Return [x, y] of the center of cell containing provided text 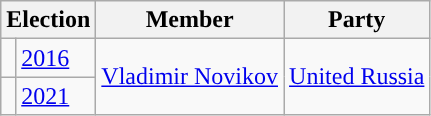
2021 [56, 96]
United Russia [357, 77]
2016 [56, 58]
Party [357, 20]
Election [48, 20]
Vladimir Novikov [190, 77]
Member [190, 20]
